For the text-containing cell, return its midpoint in (X, Y) coordinate format. 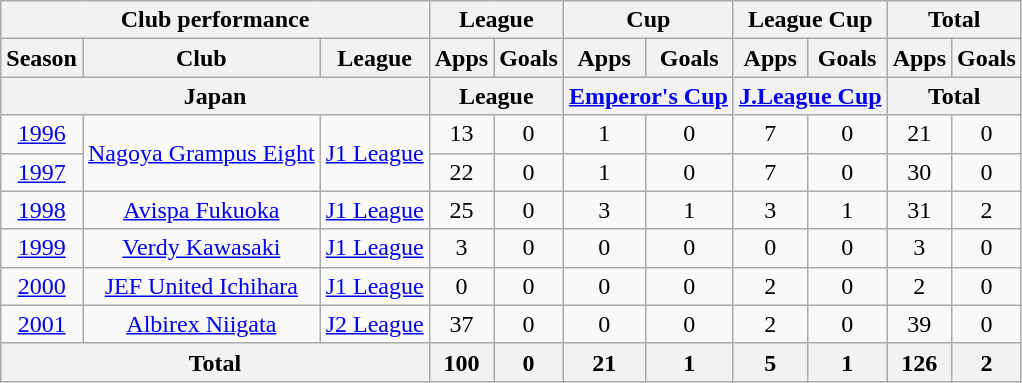
25 (461, 210)
Club (201, 58)
Avispa Fukuoka (201, 210)
Season (42, 58)
Emperor's Cup (648, 96)
2001 (42, 324)
126 (919, 362)
39 (919, 324)
2000 (42, 286)
Albirex Niigata (201, 324)
J.League Cup (810, 96)
1999 (42, 248)
37 (461, 324)
J2 League (374, 324)
31 (919, 210)
JEF United Ichihara (201, 286)
1996 (42, 134)
Nagoya Grampus Eight (201, 153)
30 (919, 172)
100 (461, 362)
Club performance (215, 20)
22 (461, 172)
1998 (42, 210)
League Cup (810, 20)
Cup (648, 20)
Japan (215, 96)
Verdy Kawasaki (201, 248)
5 (770, 362)
1997 (42, 172)
13 (461, 134)
